Return (x, y) of the center of cell containing provided text 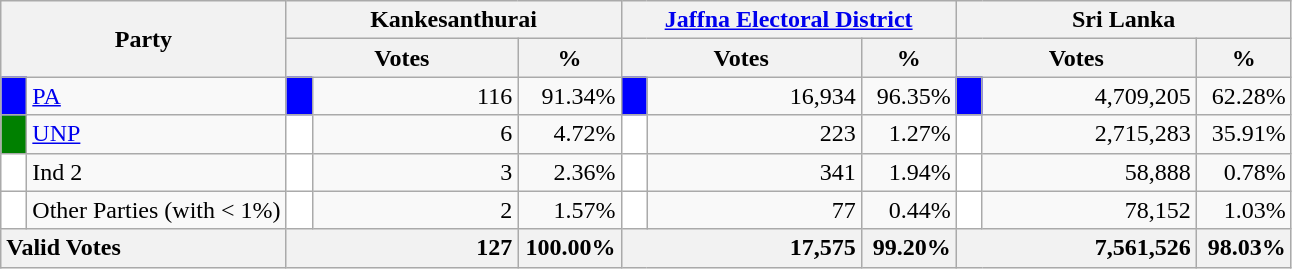
127 (402, 248)
116 (415, 96)
223 (754, 134)
Valid Votes (144, 248)
UNP (156, 134)
3 (415, 172)
35.91% (1244, 134)
6 (415, 134)
58,888 (1089, 172)
Other Parties (with < 1%) (156, 210)
17,575 (741, 248)
2.36% (570, 172)
100.00% (570, 248)
96.35% (908, 96)
91.34% (570, 96)
2 (415, 210)
1.03% (1244, 210)
77 (754, 210)
62.28% (1244, 96)
98.03% (1244, 248)
Sri Lanka (1124, 20)
Ind 2 (156, 172)
99.20% (908, 248)
Jaffna Electoral District (788, 20)
Kankesanthurai (454, 20)
0.44% (908, 210)
4,709,205 (1089, 96)
PA (156, 96)
1.57% (570, 210)
16,934 (754, 96)
7,561,526 (1076, 248)
1.27% (908, 134)
1.94% (908, 172)
2,715,283 (1089, 134)
78,152 (1089, 210)
Party (144, 39)
4.72% (570, 134)
341 (754, 172)
0.78% (1244, 172)
